From the cell containing the given text, extract its center point as (X, Y) coordinate. 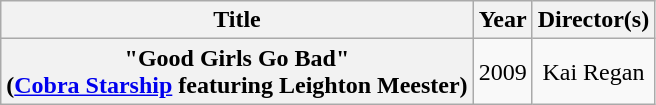
Director(s) (594, 20)
"Good Girls Go Bad"(Cobra Starship featuring Leighton Meester) (237, 72)
Kai Regan (594, 72)
2009 (502, 72)
Title (237, 20)
Year (502, 20)
